Determine the (X, Y) coordinate at the center of the cell enclosing the given text.  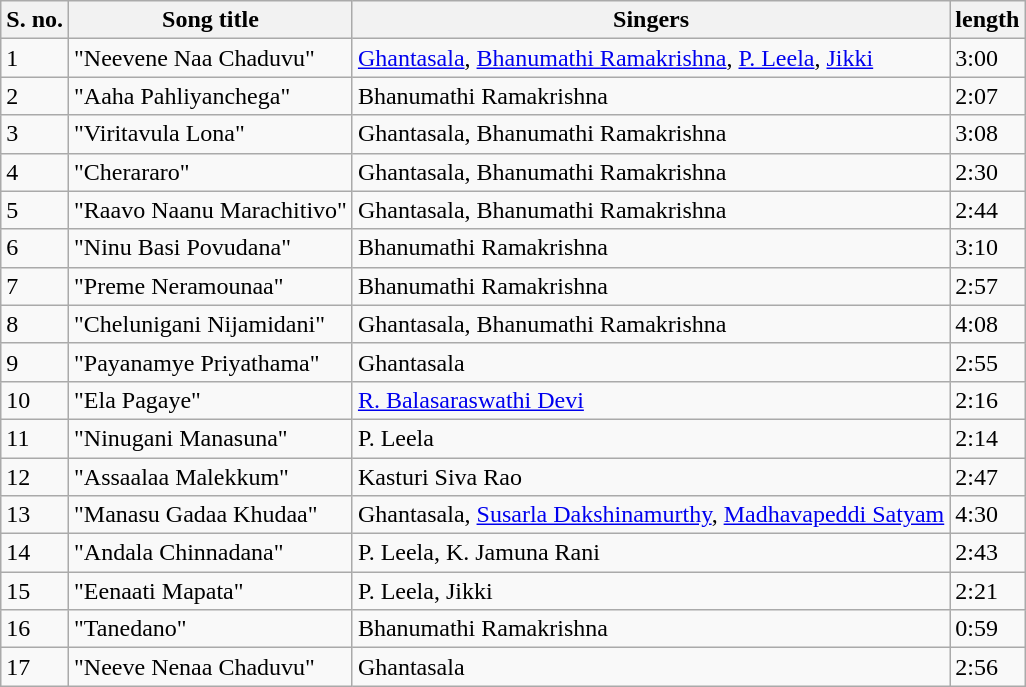
9 (35, 362)
8 (35, 324)
"Viritavula Lona" (211, 134)
P. Leela, K. Jamuna Rani (650, 553)
15 (35, 591)
0:59 (988, 629)
3:08 (988, 134)
13 (35, 515)
2:16 (988, 400)
3 (35, 134)
6 (35, 248)
"Manasu Gadaa Khudaa" (211, 515)
14 (35, 553)
2:47 (988, 477)
10 (35, 400)
"Tanedano" (211, 629)
3:00 (988, 58)
"Aaha Pahliyanchega" (211, 96)
Ghantasala, Susarla Dakshinamurthy, Madhavapeddi Satyam (650, 515)
"Andala Chinnadana" (211, 553)
"Neeve Nenaa Chaduvu" (211, 667)
1 (35, 58)
2:21 (988, 591)
"Neevene Naa Chaduvu" (211, 58)
11 (35, 438)
"Chelunigani Nijamidani" (211, 324)
S. no. (35, 20)
P. Leela (650, 438)
Ghantasala, Bhanumathi Ramakrishna, P. Leela, Jikki (650, 58)
5 (35, 210)
2:14 (988, 438)
"Ninu Basi Povudana" (211, 248)
4:08 (988, 324)
2:07 (988, 96)
2 (35, 96)
R. Balasaraswathi Devi (650, 400)
Song title (211, 20)
17 (35, 667)
2:56 (988, 667)
3:10 (988, 248)
2:43 (988, 553)
4:30 (988, 515)
4 (35, 172)
"Ela Pagaye" (211, 400)
"Raavo Naanu Marachitivo" (211, 210)
12 (35, 477)
length (988, 20)
"Preme Neramounaa" (211, 286)
2:55 (988, 362)
"Cherararo" (211, 172)
2:44 (988, 210)
"Payanamye Priyathama" (211, 362)
"Eenaati Mapata" (211, 591)
Singers (650, 20)
"Ninugani Manasuna" (211, 438)
P. Leela, Jikki (650, 591)
7 (35, 286)
2:57 (988, 286)
"Assaalaa Malekkum" (211, 477)
2:30 (988, 172)
Kasturi Siva Rao (650, 477)
16 (35, 629)
